Determine the (x, y) coordinate at the center of the cell enclosing the given text.  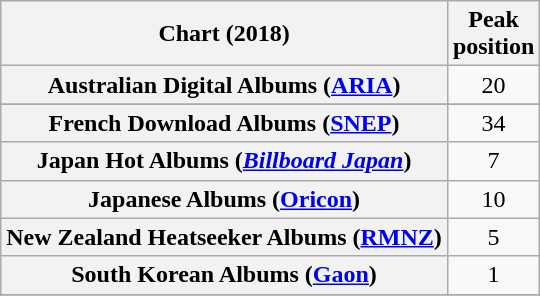
South Korean Albums (Gaon) (224, 275)
Japan Hot Albums (Billboard Japan) (224, 161)
34 (493, 123)
New Zealand Heatseeker Albums (RMNZ) (224, 237)
Peak position (493, 34)
Australian Digital Albums (ARIA) (224, 85)
1 (493, 275)
7 (493, 161)
5 (493, 237)
20 (493, 85)
French Download Albums (SNEP) (224, 123)
Chart (2018) (224, 34)
Japanese Albums (Oricon) (224, 199)
10 (493, 199)
